For the text-containing cell, return its midpoint in [x, y] coordinate format. 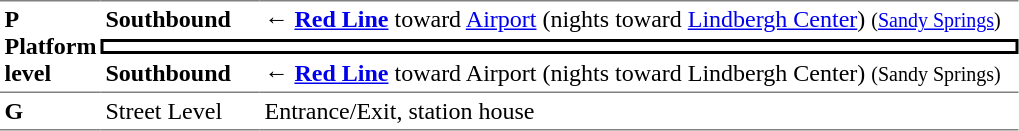
Street Level [180, 112]
G [50, 112]
Entrance/Exit, station house [640, 112]
PPlatform level [50, 46]
